Provide the [x, y] coordinate of the cell's center where the given text is located.  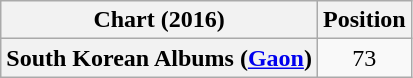
South Korean Albums (Gaon) [160, 58]
73 [364, 58]
Chart (2016) [160, 20]
Position [364, 20]
